Capture the cell that displays the provided text and extract its [x, y] central coordinate. 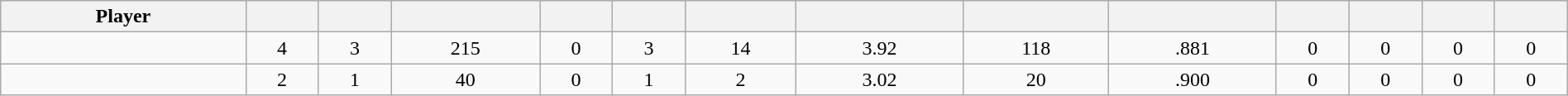
3.92 [879, 48]
118 [1036, 48]
20 [1036, 79]
Player [123, 17]
.900 [1193, 79]
40 [466, 79]
215 [466, 48]
3.02 [879, 79]
14 [741, 48]
4 [282, 48]
.881 [1193, 48]
